For the text-containing cell, return its midpoint in (x, y) coordinate format. 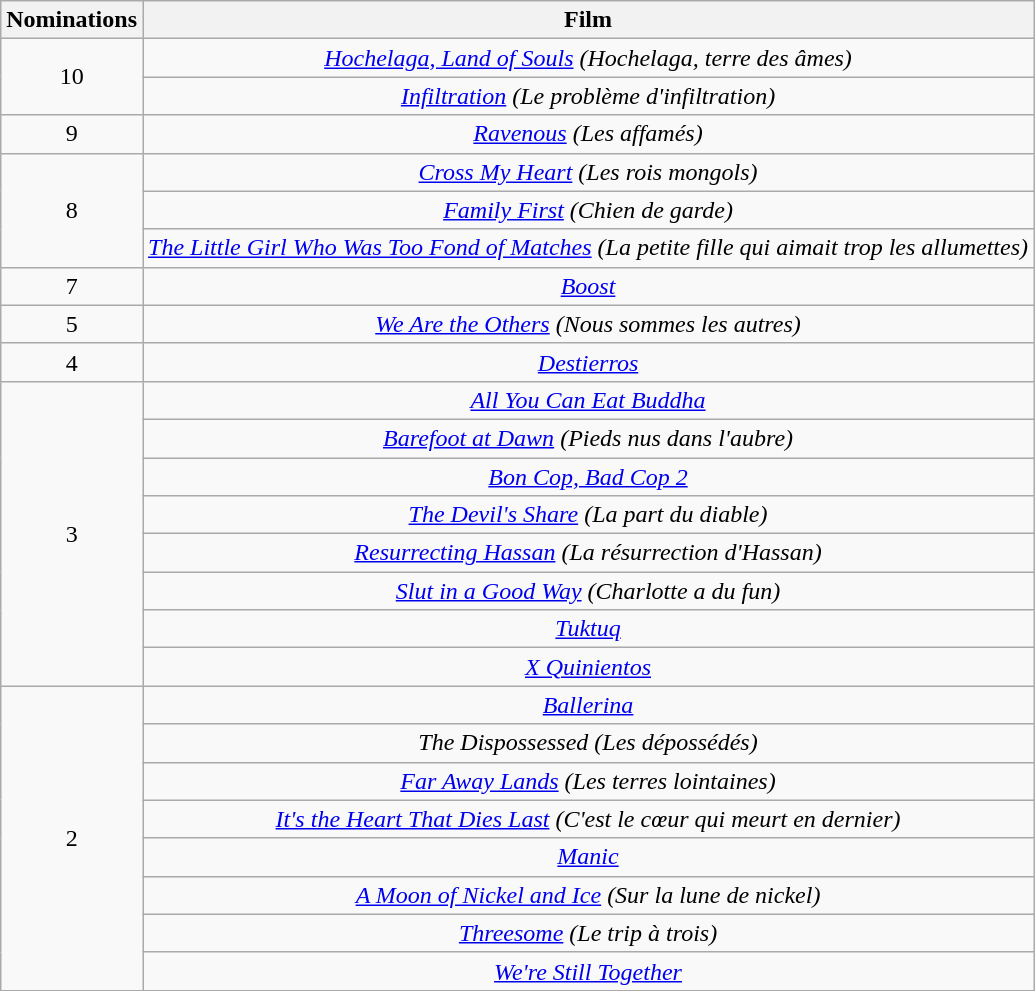
Slut in a Good Way (Charlotte a du fun) (588, 591)
Ballerina (588, 705)
Ravenous (Les affamés) (588, 134)
9 (72, 134)
A Moon of Nickel and Ice (Sur la lune de nickel) (588, 895)
We Are the Others (Nous sommes les autres) (588, 324)
The Devil's Share (La part du diable) (588, 515)
Nominations (72, 20)
Cross My Heart (Les rois mongols) (588, 172)
All You Can Eat Buddha (588, 400)
5 (72, 324)
10 (72, 77)
Manic (588, 857)
Barefoot at Dawn (Pieds nus dans l'aubre) (588, 438)
Boost (588, 286)
Resurrecting Hassan (La résurrection d'Hassan) (588, 553)
4 (72, 362)
Destierros (588, 362)
We're Still Together (588, 971)
Hochelaga, Land of Souls (Hochelaga, terre des âmes) (588, 58)
Threesome (Le trip à trois) (588, 933)
The Little Girl Who Was Too Fond of Matches (La petite fille qui aimait trop les allumettes) (588, 248)
The Dispossessed (Les dépossédés) (588, 743)
X Quinientos (588, 667)
Infiltration (Le problème d'infiltration) (588, 96)
3 (72, 533)
Tuktuq (588, 629)
Family First (Chien de garde) (588, 210)
Film (588, 20)
It's the Heart That Dies Last (C'est le cœur qui meurt en dernier) (588, 819)
Far Away Lands (Les terres lointaines) (588, 781)
Bon Cop, Bad Cop 2 (588, 477)
8 (72, 210)
7 (72, 286)
2 (72, 838)
